Detect which cell encompasses the target text, then output its (x, y) center coordinate. 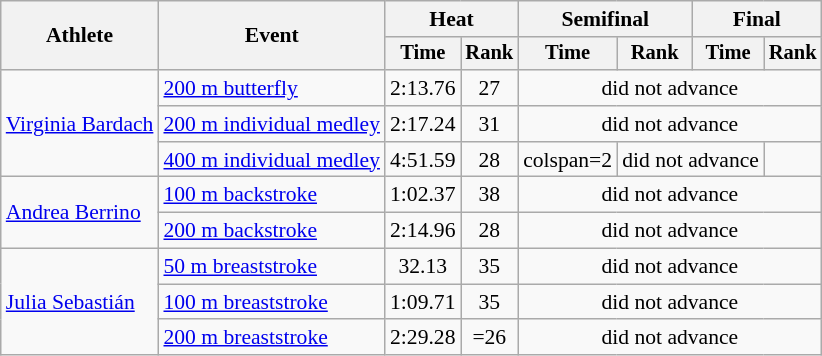
38 (489, 195)
50 m breaststroke (272, 267)
31 (489, 124)
2:17.24 (422, 124)
Semifinal (605, 19)
4:51.59 (422, 160)
Andrea Berrino (80, 212)
2:14.96 (422, 231)
1:02.37 (422, 195)
Julia Sebastián (80, 302)
100 m backstroke (272, 195)
200 m backstroke (272, 231)
2:29.28 (422, 338)
Event (272, 36)
400 m individual medley (272, 160)
27 (489, 88)
200 m butterfly (272, 88)
Virginia Bardach (80, 124)
2:13.76 (422, 88)
200 m individual medley (272, 124)
Final (756, 19)
colspan=2 (568, 160)
100 m breaststroke (272, 302)
Heat (452, 19)
1:09.71 (422, 302)
=26 (489, 338)
Athlete (80, 36)
32.13 (422, 267)
200 m breaststroke (272, 338)
